Extract the [X, Y] coordinate from the center of the cell holding the provided text.  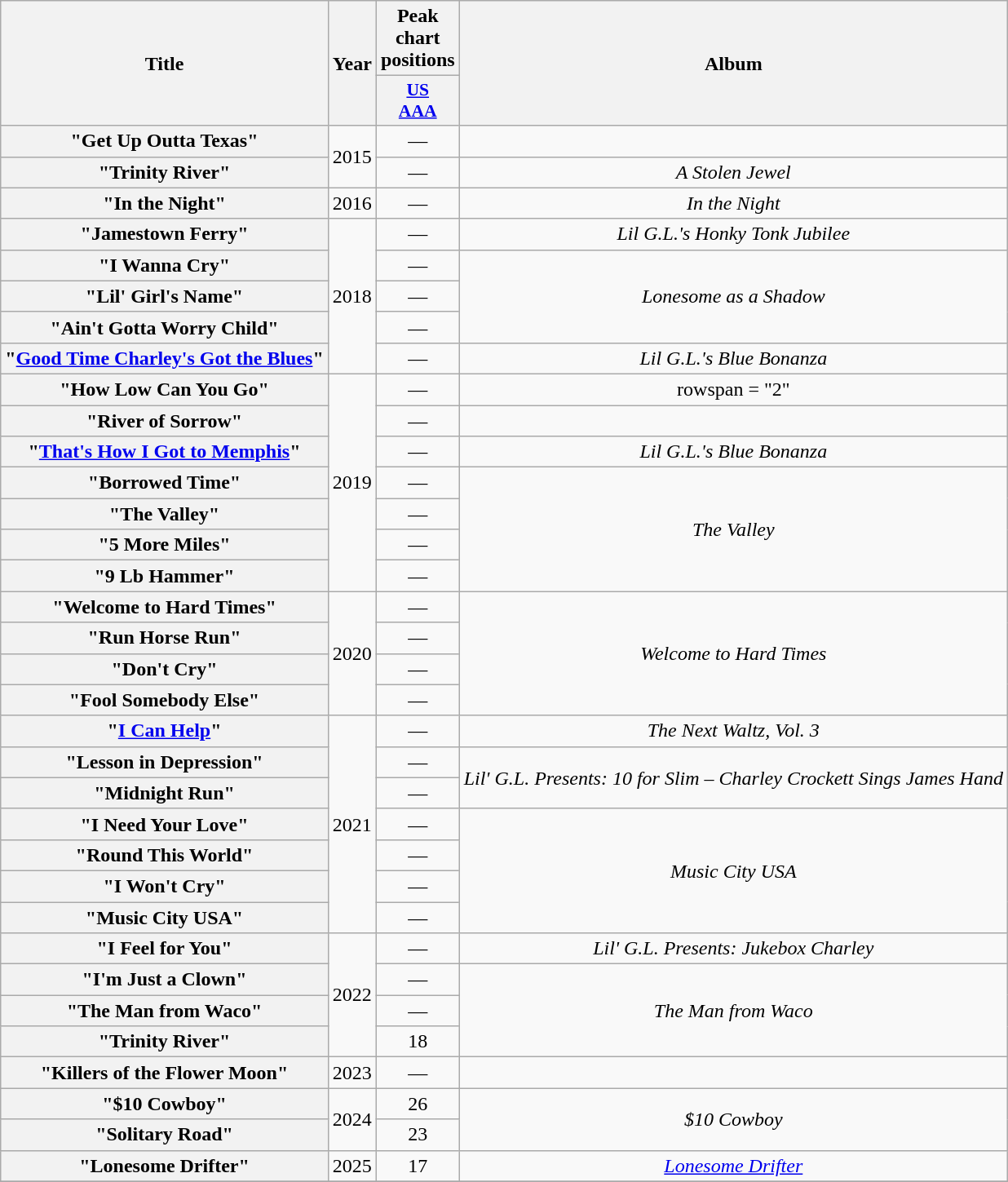
"9 Lb Hammer" [165, 576]
The Next Waltz, Vol. 3 [733, 731]
"That's How I Got to Memphis" [165, 452]
"Get Up Outta Texas" [165, 141]
"I'm Just a Clown" [165, 980]
"$10 Cowboy" [165, 1104]
"Jamestown Ferry" [165, 234]
"I Wanna Cry" [165, 265]
"Solitary Road" [165, 1135]
2023 [352, 1073]
"The Man from Waco" [165, 1011]
"5 More Miles" [165, 545]
2024 [352, 1119]
"Round This World" [165, 855]
"Lonesome Drifter" [165, 1166]
2016 [352, 203]
23 [418, 1135]
26 [418, 1104]
rowspan = "2" [733, 389]
2020 [352, 653]
17 [418, 1166]
Lonesome Drifter [733, 1166]
"Don't Cry" [165, 669]
2015 [352, 157]
"I Won't Cry" [165, 886]
2025 [352, 1166]
USAAA [418, 101]
2018 [352, 296]
Year [352, 64]
"Welcome to Hard Times" [165, 607]
Welcome to Hard Times [733, 653]
"I Feel for You" [165, 949]
"Fool Somebody Else" [165, 700]
The Valley [733, 529]
$10 Cowboy [733, 1119]
Lil' G.L. Presents: Jukebox Charley [733, 949]
2022 [352, 995]
"Midnight Run" [165, 793]
Lil' G.L. Presents: 10 for Slim – Charley Crockett Sings James Hand [733, 777]
Lonesome as a Shadow [733, 296]
"How Low Can You Go" [165, 389]
"The Valley" [165, 514]
2019 [352, 482]
The Man from Waco [733, 1011]
"Lesson in Depression" [165, 762]
2021 [352, 824]
Peak chart positions [418, 38]
"I Can Help" [165, 731]
Lil G.L.'s Honky Tonk Jubilee [733, 234]
"Good Time Charley's Got the Blues" [165, 358]
"In the Night" [165, 203]
Album [733, 64]
"Borrowed Time" [165, 483]
"Lil' Girl's Name" [165, 296]
"Ain't Gotta Worry Child" [165, 327]
Music City USA [733, 870]
Title [165, 64]
"Music City USA" [165, 918]
"Run Horse Run" [165, 638]
"I Need Your Love" [165, 824]
A Stolen Jewel [733, 172]
"Killers of the Flower Moon" [165, 1073]
18 [418, 1042]
"River of Sorrow" [165, 420]
In the Night [733, 203]
